Scan for the cell matching the given text and deliver its (X, Y) coordinate at center. 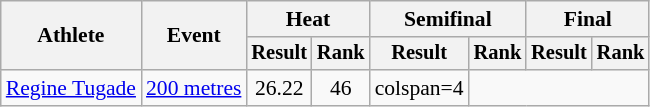
Final (588, 19)
Athlete (71, 36)
26.22 (279, 88)
46 (341, 88)
Regine Tugade (71, 88)
Heat (308, 19)
Event (194, 36)
200 metres (194, 88)
colspan=4 (420, 88)
Semifinal (448, 19)
